Return the (x, y) coordinate for the center point of the cell that contains the specified text.  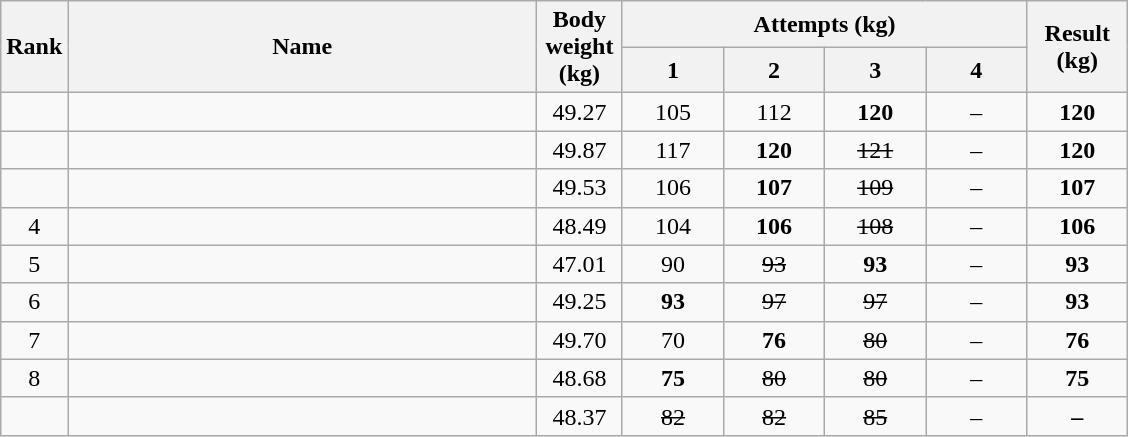
Name (302, 47)
49.70 (579, 340)
3 (876, 70)
5 (34, 264)
105 (672, 112)
48.68 (579, 378)
2 (774, 70)
48.37 (579, 416)
49.87 (579, 150)
70 (672, 340)
85 (876, 416)
108 (876, 226)
7 (34, 340)
49.53 (579, 188)
1 (672, 70)
8 (34, 378)
6 (34, 302)
109 (876, 188)
47.01 (579, 264)
Body weight (kg) (579, 47)
48.49 (579, 226)
49.27 (579, 112)
Rank (34, 47)
49.25 (579, 302)
Result (kg) (1078, 47)
117 (672, 150)
104 (672, 226)
112 (774, 112)
Attempts (kg) (824, 24)
90 (672, 264)
121 (876, 150)
